Find where the given text appears and provide that cell's center as [X, Y] coordinate. 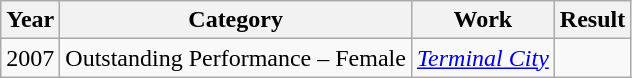
Year [30, 20]
Result [592, 20]
Outstanding Performance – Female [236, 58]
Category [236, 20]
Terminal City [482, 58]
2007 [30, 58]
Work [482, 20]
